Locate the cell with the specified text and output its [x, y] center coordinate. 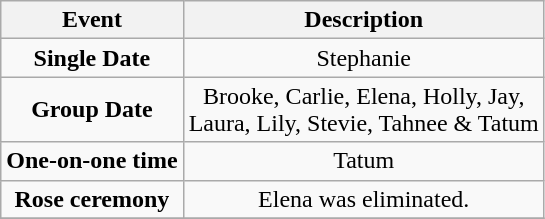
Description [364, 20]
Group Date [92, 110]
Stephanie [364, 58]
One-on-one time [92, 161]
Elena was eliminated. [364, 199]
Rose ceremony [92, 199]
Event [92, 20]
Tatum [364, 161]
Brooke, Carlie, Elena, Holly, Jay,Laura, Lily, Stevie, Tahnee & Tatum [364, 110]
Single Date [92, 58]
